Detect which cell encompasses the target text, then output its (X, Y) center coordinate. 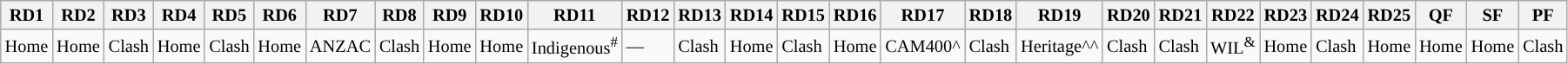
RD10 (502, 15)
RD20 (1129, 15)
RD1 (27, 15)
RD18 (991, 15)
RD5 (229, 15)
CAM400^ (922, 47)
RD3 (129, 15)
RD24 (1337, 15)
RD2 (78, 15)
WIL& (1232, 47)
ANZAC (340, 47)
RD12 (648, 15)
QF (1441, 15)
RD13 (700, 15)
PF (1543, 15)
RD21 (1181, 15)
RD22 (1232, 15)
RD19 (1060, 15)
Indigenous# (574, 47)
RD8 (399, 15)
SF (1493, 15)
RD17 (922, 15)
RD6 (279, 15)
RD14 (752, 15)
Heritage^^ (1060, 47)
RD23 (1286, 15)
RD11 (574, 15)
RD7 (340, 15)
— (648, 47)
RD16 (855, 15)
RD9 (450, 15)
RD4 (179, 15)
RD25 (1390, 15)
RD15 (803, 15)
